Determine the (x, y) coordinate at the center of the cell enclosing the given text.  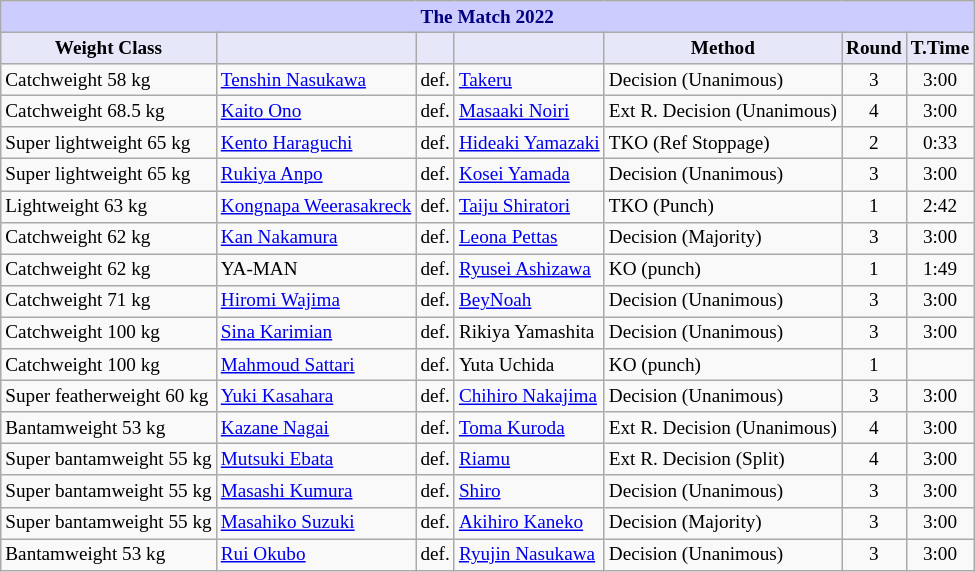
Kan Nakamura (316, 238)
Catchweight 58 kg (108, 80)
Tenshin Nasukawa (316, 80)
Shiro (529, 491)
Ryujin Nasukawa (529, 554)
Lightweight 63 kg (108, 206)
0:33 (940, 143)
Hiromi Wajima (316, 301)
Kento Haraguchi (316, 143)
YA-MAN (316, 270)
Round (874, 48)
Toma Kuroda (529, 428)
Riamu (529, 460)
Yuta Uchida (529, 365)
Chihiro Nakajima (529, 396)
Masashi Kumura (316, 491)
TKO (Ref Stoppage) (722, 143)
Masahiko Suzuki (316, 523)
Masaaki Noiri (529, 111)
Kongnapa Weerasakreck (316, 206)
TKO (Punch) (722, 206)
The Match 2022 (488, 17)
2:42 (940, 206)
BeyNoah (529, 301)
Weight Class (108, 48)
Kaito Ono (316, 111)
Super featherweight 60 kg (108, 396)
Akihiro Kaneko (529, 523)
Ryusei Ashizawa (529, 270)
Yuki Kasahara (316, 396)
Kazane Nagai (316, 428)
Catchweight 71 kg (108, 301)
Method (722, 48)
Leona Pettas (529, 238)
Taiju Shiratori (529, 206)
Rikiya Yamashita (529, 333)
Rukiya Anpo (316, 175)
Takeru (529, 80)
Sina Karimian (316, 333)
2 (874, 143)
Hideaki Yamazaki (529, 143)
1:49 (940, 270)
Mahmoud Sattari (316, 365)
Catchweight 68.5 kg (108, 111)
Mutsuki Ebata (316, 460)
Rui Okubo (316, 554)
Ext R. Decision (Split) (722, 460)
Kosei Yamada (529, 175)
T.Time (940, 48)
